Find where the given text appears and provide that cell's center as [x, y] coordinate. 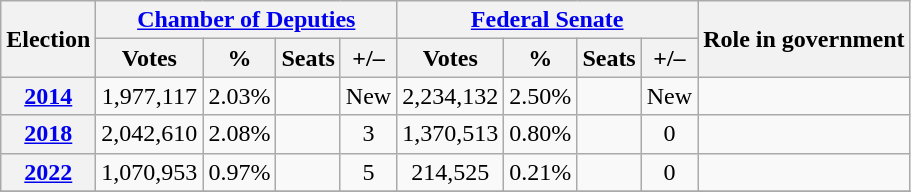
0.80% [540, 134]
214,525 [450, 172]
Role in government [804, 39]
2022 [48, 172]
2,042,610 [150, 134]
Chamber of Deputies [246, 20]
Election [48, 39]
Federal Senate [548, 20]
2.50% [540, 96]
0.97% [240, 172]
1,070,953 [150, 172]
3 [368, 134]
2.08% [240, 134]
0.21% [540, 172]
2.03% [240, 96]
1,977,117 [150, 96]
2018 [48, 134]
5 [368, 172]
2,234,132 [450, 96]
2014 [48, 96]
1,370,513 [450, 134]
